Pinpoint the cell where the given text exists, returning its (x, y) midpoint coordinate. 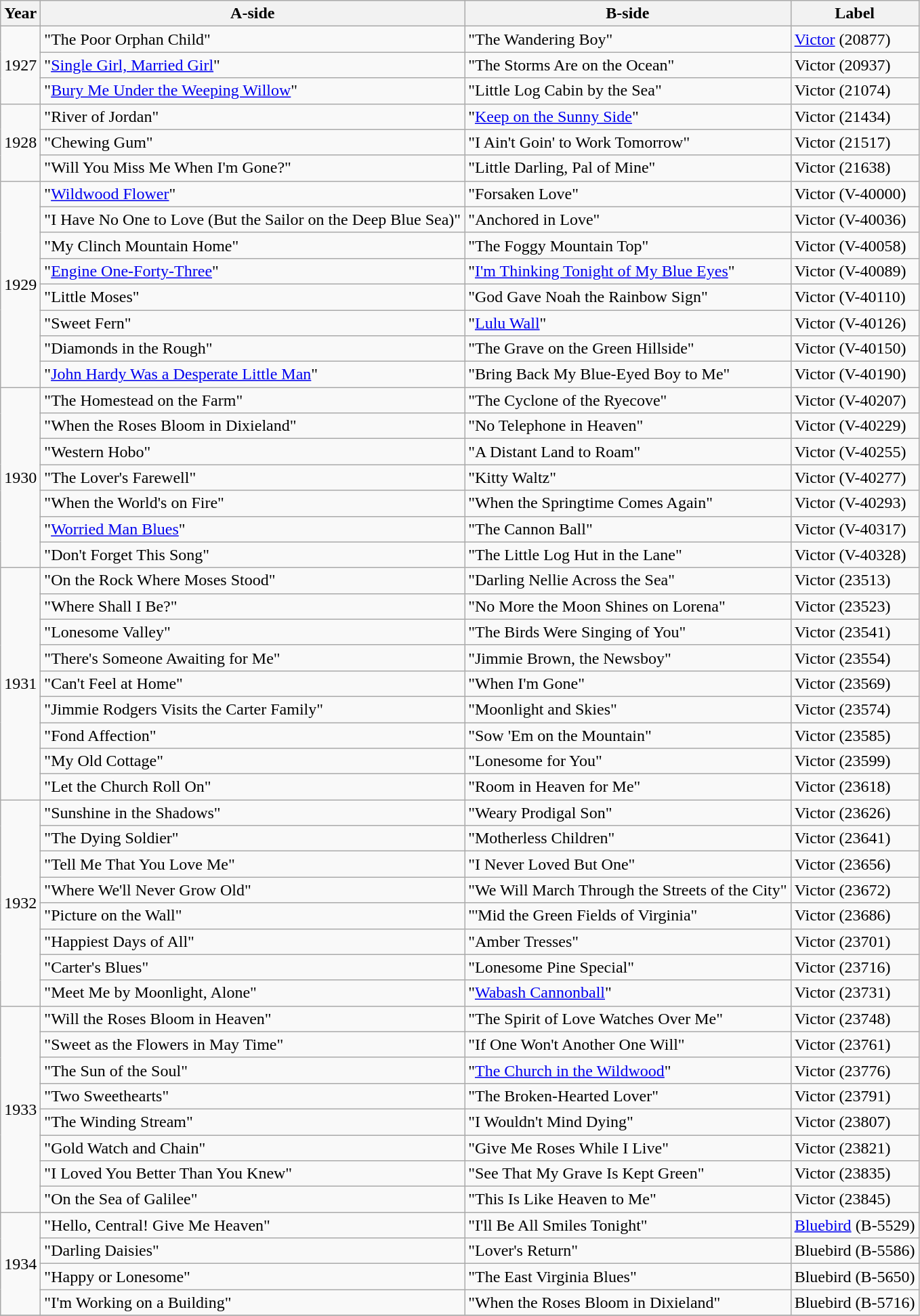
"Kitty Waltz" (627, 477)
"Lulu Wall" (627, 323)
"The Poor Orphan Child" (253, 39)
Bluebird (B-5529) (855, 1225)
Victor (V-40150) (855, 349)
"The Lover's Farewell" (253, 477)
"Sweet as the Flowers in May Time" (253, 1044)
"No Telephone in Heaven" (627, 426)
"Lonesome Pine Special" (627, 967)
"See That My Grave Is Kept Green" (627, 1174)
Bluebird (B-5586) (855, 1251)
Label (855, 14)
Victor (23513) (855, 580)
Victor (23821) (855, 1148)
"I Loved You Better Than You Knew" (253, 1174)
"Room in Heaven for Me" (627, 787)
"The Dying Soldier" (253, 839)
1929 (20, 284)
"This Is Like Heaven to Me" (627, 1200)
"The Wandering Boy" (627, 39)
"Lonesome for You" (627, 761)
"The Birds Were Singing of You" (627, 632)
"Little Moses" (253, 297)
Victor (21434) (855, 116)
1933 (20, 1109)
"The Sun of the Soul" (253, 1070)
Victor (23523) (855, 606)
"The Church in the Wildwood" (627, 1070)
Victor (23731) (855, 993)
"Jimmie Rodgers Visits the Carter Family" (253, 709)
Victor (23626) (855, 813)
"I Wouldn't Mind Dying" (627, 1122)
Victor (23618) (855, 787)
"I Ain't Goin' to Work Tomorrow" (627, 142)
"Sweet Fern" (253, 323)
1932 (20, 903)
"Motherless Children" (627, 839)
1930 (20, 477)
Victor (23574) (855, 709)
"River of Jordan" (253, 116)
Victor (20937) (855, 65)
"My Clinch Mountain Home" (253, 245)
Year (20, 14)
"Meet Me by Moonlight, Alone" (253, 993)
Victor (V-40317) (855, 529)
"When the World's on Fire" (253, 503)
"On the Sea of Galilee" (253, 1200)
"Wildwood Flower" (253, 194)
Victor (21517) (855, 142)
"The Homestead on the Farm" (253, 400)
"Moonlight and Skies" (627, 709)
"When the Springtime Comes Again" (627, 503)
Victor (23845) (855, 1200)
Victor (V-40089) (855, 271)
"The Grave on the Green Hillside" (627, 349)
Victor (V-40328) (855, 555)
Victor (23686) (855, 916)
"Where We'll Never Grow Old" (253, 890)
"I Never Loved But One" (627, 864)
Victor (V-40036) (855, 219)
"Forsaken Love" (627, 194)
Victor (20877) (855, 39)
A-side (253, 14)
"The Winding Stream" (253, 1122)
"Chewing Gum" (253, 142)
"A Distant Land to Roam" (627, 452)
Victor (V-40293) (855, 503)
Victor (23716) (855, 967)
"Can't Feel at Home" (253, 683)
Victor (V-40126) (855, 323)
"Weary Prodigal Son" (627, 813)
"The Cyclone of the Ryecove" (627, 400)
1927 (20, 65)
"Gold Watch and Chain" (253, 1148)
"Bring Back My Blue-Eyed Boy to Me" (627, 375)
"Happy or Lonesome" (253, 1277)
"Amber Tresses" (627, 941)
Victor (23569) (855, 683)
Victor (23554) (855, 658)
Victor (V-40110) (855, 297)
"Wabash Cannonball" (627, 993)
"Fond Affection" (253, 735)
"Where Shall I Be?" (253, 606)
"No More the Moon Shines on Lorena" (627, 606)
"Single Girl, Married Girl" (253, 65)
"Darling Nellie Across the Sea" (627, 580)
"Anchored in Love" (627, 219)
"Happiest Days of All" (253, 941)
"Little Log Cabin by the Sea" (627, 91)
"Bury Me Under the Weeping Willow" (253, 91)
"Western Hobo" (253, 452)
"There's Someone Awaiting for Me" (253, 658)
"Jimmie Brown, the Newsboy" (627, 658)
Victor (V-40000) (855, 194)
Bluebird (B-5716) (855, 1302)
Victor (V-40207) (855, 400)
Victor (23748) (855, 1019)
"Sunshine in the Shadows" (253, 813)
1931 (20, 684)
"Engine One-Forty-Three" (253, 271)
"Picture on the Wall" (253, 916)
"We Will March Through the Streets of the City" (627, 890)
"My Old Cottage" (253, 761)
"I'll Be All Smiles Tonight" (627, 1225)
Victor (21074) (855, 91)
Victor (V-40190) (855, 375)
Victor (23541) (855, 632)
"Lover's Return" (627, 1251)
Bluebird (B-5650) (855, 1277)
"Give Me Roses While I Live" (627, 1148)
1928 (20, 142)
"If One Won't Another One Will" (627, 1044)
"The Storms Are on the Ocean" (627, 65)
"On the Rock Where Moses Stood" (253, 580)
Victor (23807) (855, 1122)
"Carter's Blues" (253, 967)
Victor (23656) (855, 864)
"Darling Daisies" (253, 1251)
Victor (V-40255) (855, 452)
"Keep on the Sunny Side" (627, 116)
"John Hardy Was a Desperate Little Man" (253, 375)
1934 (20, 1264)
Victor (23701) (855, 941)
"Let the Church Roll On" (253, 787)
"Two Sweethearts" (253, 1096)
"The Cannon Ball" (627, 529)
"I'm Thinking Tonight of My Blue Eyes" (627, 271)
Victor (23761) (855, 1044)
Victor (V-40229) (855, 426)
"Will You Miss Me When I'm Gone?" (253, 168)
"Sow 'Em on the Mountain" (627, 735)
Victor (23835) (855, 1174)
"The Foggy Mountain Top" (627, 245)
"God Gave Noah the Rainbow Sign" (627, 297)
"Don't Forget This Song" (253, 555)
"The East Virginia Blues" (627, 1277)
Victor (23599) (855, 761)
Victor (23672) (855, 890)
"Little Darling, Pal of Mine" (627, 168)
"Worried Man Blues" (253, 529)
Victor (23585) (855, 735)
"Tell Me That You Love Me" (253, 864)
B-side (627, 14)
Victor (23776) (855, 1070)
"Diamonds in the Rough" (253, 349)
"I'm Working on a Building" (253, 1302)
Victor (21638) (855, 168)
"When I'm Gone" (627, 683)
"The Broken-Hearted Lover" (627, 1096)
Victor (V-40058) (855, 245)
"'Mid the Green Fields of Virginia" (627, 916)
"The Little Log Hut in the Lane" (627, 555)
"I Have No One to Love (But the Sailor on the Deep Blue Sea)" (253, 219)
"Hello, Central! Give Me Heaven" (253, 1225)
"The Spirit of Love Watches Over Me" (627, 1019)
"Will the Roses Bloom in Heaven" (253, 1019)
Victor (23791) (855, 1096)
Victor (23641) (855, 839)
"Lonesome Valley" (253, 632)
Victor (V-40277) (855, 477)
